Identify which cell holds the provided text, then report its [X, Y] central coordinate. 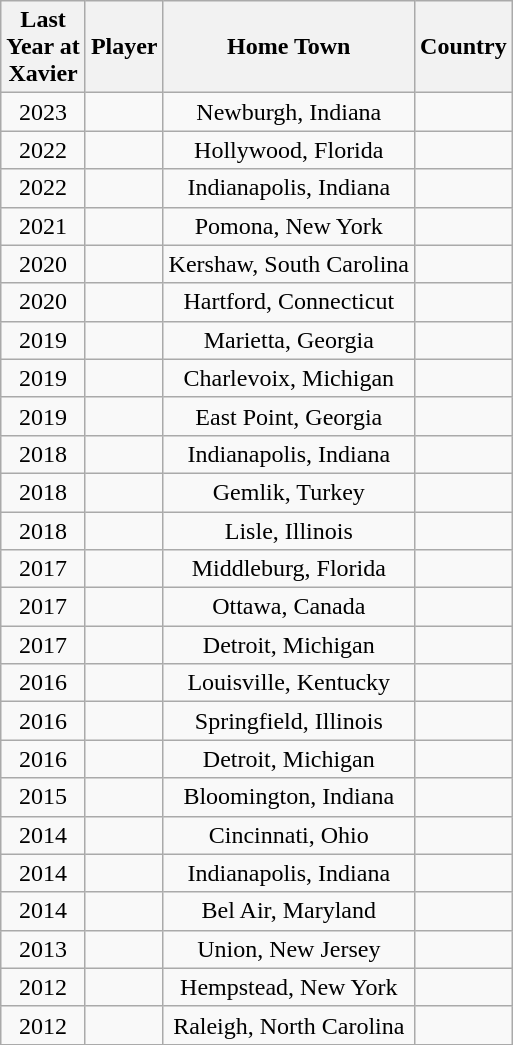
Raleigh, North Carolina [288, 1025]
Kershaw, South Carolina [288, 264]
Middleburg, Florida [288, 569]
Bloomington, Indiana [288, 797]
Louisville, Kentucky [288, 683]
East Point, Georgia [288, 416]
Lisle, Illinois [288, 531]
Country [464, 47]
Union, New Jersey [288, 949]
2021 [44, 226]
2023 [44, 112]
Newburgh, Indiana [288, 112]
Charlevoix, Michigan [288, 378]
Gemlik, Turkey [288, 492]
LastYear atXavier [44, 47]
Pomona, New York [288, 226]
Hempstead, New York [288, 987]
2013 [44, 949]
Bel Air, Maryland [288, 911]
Hollywood, Florida [288, 150]
Ottawa, Canada [288, 607]
2015 [44, 797]
Hartford, Connecticut [288, 302]
Cincinnati, Ohio [288, 835]
Marietta, Georgia [288, 340]
Home Town [288, 47]
Springfield, Illinois [288, 721]
Player [124, 47]
